Provide the (x, y) coordinate of the cell's center where the given text is located.  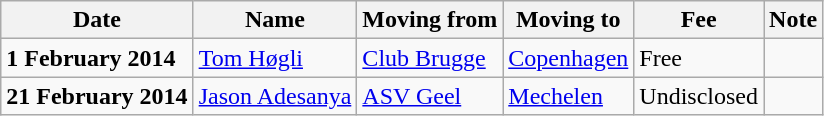
Note (794, 20)
1 February 2014 (97, 58)
Moving from (430, 20)
Tom Høgli (275, 58)
Club Brugge (430, 58)
Fee (699, 20)
21 February 2014 (97, 96)
ASV Geel (430, 96)
Free (699, 58)
Undisclosed (699, 96)
Name (275, 20)
Jason Adesanya (275, 96)
Moving to (568, 20)
Mechelen (568, 96)
Date (97, 20)
Copenhagen (568, 58)
